Find where the given text appears and provide that cell's center as [x, y] coordinate. 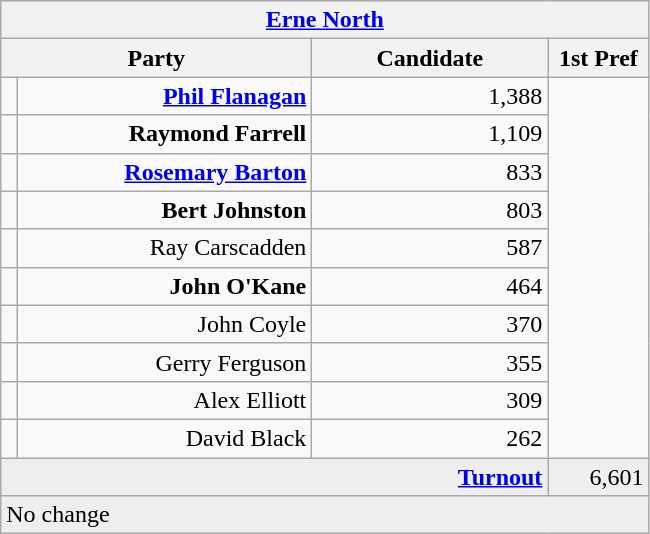
1st Pref [598, 58]
David Black [165, 438]
Erne North [325, 20]
John O'Kane [165, 286]
355 [430, 362]
Phil Flanagan [165, 96]
6,601 [598, 477]
No change [325, 515]
587 [430, 248]
Ray Carscadden [165, 248]
Rosemary Barton [165, 172]
1,109 [430, 134]
1,388 [430, 96]
John Coyle [165, 324]
Bert Johnston [165, 210]
Raymond Farrell [165, 134]
262 [430, 438]
Candidate [430, 58]
Alex Elliott [165, 400]
Party [156, 58]
464 [430, 286]
370 [430, 324]
803 [430, 210]
Gerry Ferguson [165, 362]
Turnout [274, 477]
833 [430, 172]
309 [430, 400]
